Return the [X, Y] coordinate for the center point of the cell that contains the specified text.  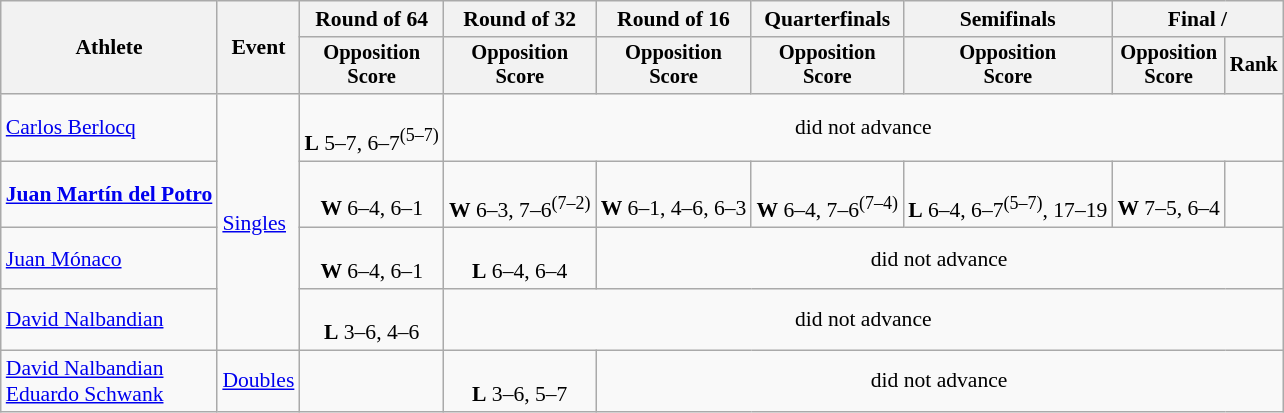
Rank [1254, 66]
L 5–7, 6–7(5–7) [371, 128]
Singles [258, 222]
L 3–6, 5–7 [520, 380]
Quarterfinals [827, 19]
L 3–6, 4–6 [371, 320]
David Nalbandian [110, 320]
L 6–4, 6–7(5–7), 17–19 [1008, 194]
Doubles [258, 380]
Athlete [110, 48]
W 6–3, 7–6(7–2) [520, 194]
Round of 64 [371, 19]
Semifinals [1008, 19]
Juan Mónaco [110, 258]
David NalbandianEduardo Schwank [110, 380]
W 6–1, 4–6, 6–3 [674, 194]
Round of 16 [674, 19]
Round of 32 [520, 19]
W 6–4, 7–6(7–4) [827, 194]
L 6–4, 6–4 [520, 258]
Carlos Berlocq [110, 128]
Juan Martín del Potro [110, 194]
Event [258, 48]
W 7–5, 6–4 [1168, 194]
Final / [1197, 19]
